Provide the [X, Y] coordinate of the cell's center where the given text is located.  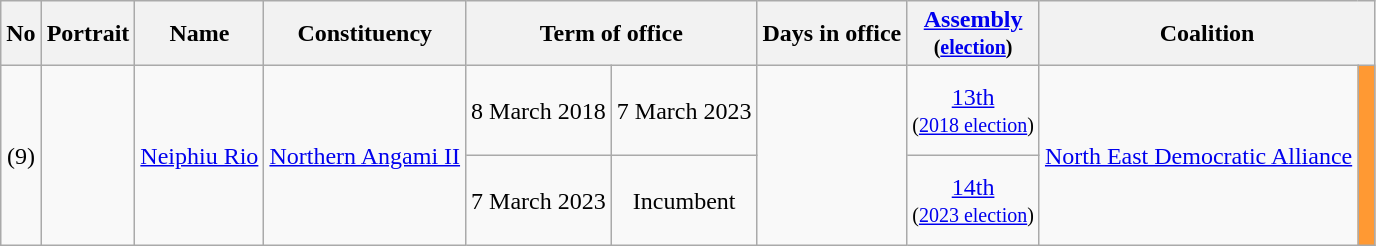
14th(2023 election) [974, 201]
Name [200, 34]
8 March 2018 [539, 111]
Constituency [365, 34]
Northern Angami II [365, 156]
13th(2018 election) [974, 111]
(9) [21, 156]
North East Democratic Alliance [1198, 156]
Incumbent [684, 201]
No [21, 34]
Neiphiu Rio [200, 156]
Coalition [1206, 34]
Assembly(election) [974, 34]
Days in office [832, 34]
Term of office [612, 34]
Portrait [88, 34]
